Provide the (X, Y) coordinate of the cell's center where the given text is located.  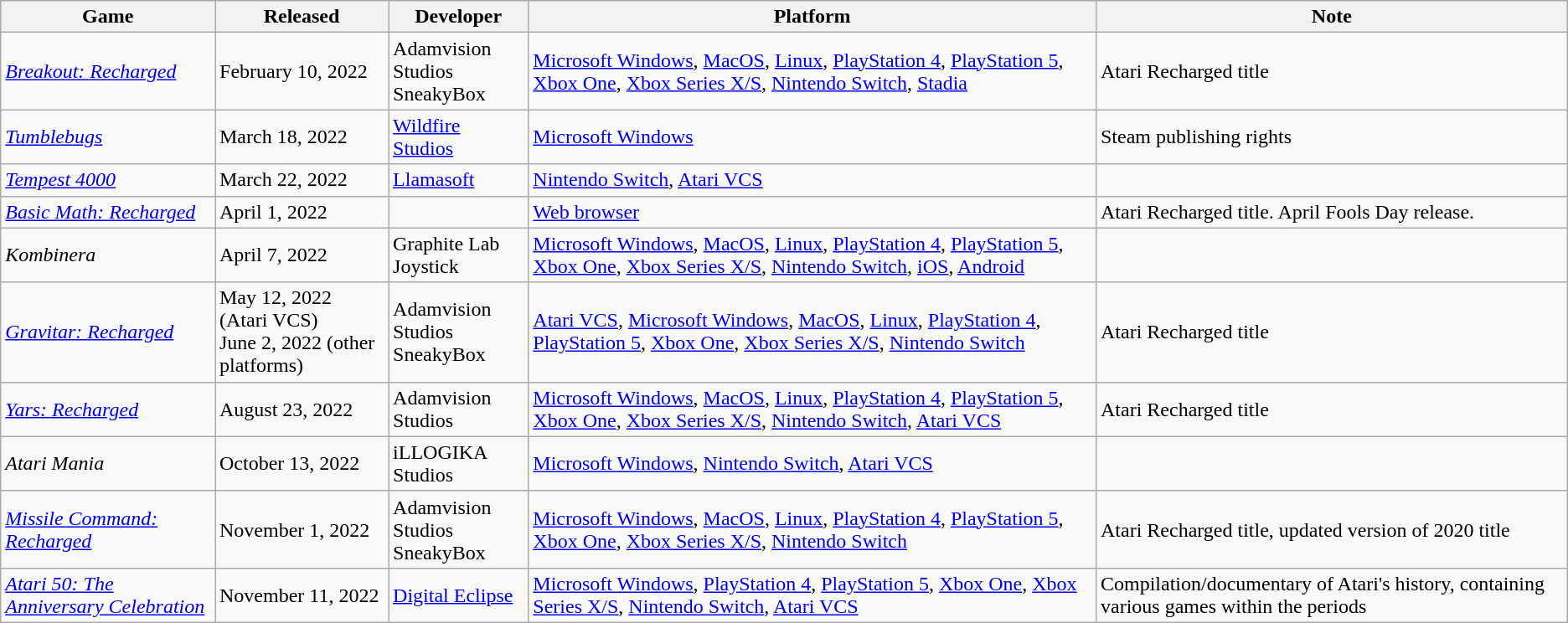
Microsoft Windows, PlayStation 4, PlayStation 5, Xbox One, Xbox Series X/S, Nintendo Switch, Atari VCS (812, 595)
Compilation/documentary of Atari's history, containing various games within the periods (1332, 595)
Atari 50: The Anniversary Celebration (108, 595)
Atari Mania (108, 464)
Microsoft Windows, MacOS, Linux, PlayStation 4, PlayStation 5, Xbox One, Xbox Series X/S, Nintendo Switch, iOS, Android (812, 255)
Adamvision Studios (459, 409)
Yars: Recharged (108, 409)
Steam publishing rights (1332, 137)
Developer (459, 17)
Microsoft Windows (812, 137)
November 1, 2022 (302, 529)
Digital Eclipse (459, 595)
Gravitar: Recharged (108, 332)
Atari Recharged title, updated version of 2020 title (1332, 529)
Graphite LabJoystick (459, 255)
Atari Recharged title. April Fools Day release. (1332, 212)
February 10, 2022 (302, 71)
April 7, 2022 (302, 255)
Platform (812, 17)
Llamasoft (459, 180)
October 13, 2022 (302, 464)
Tumblebugs (108, 137)
Missile Command: Recharged (108, 529)
Microsoft Windows, MacOS, Linux, PlayStation 4, PlayStation 5, Xbox One, Xbox Series X/S, Nintendo Switch (812, 529)
May 12, 2022 (Atari VCS)June 2, 2022 (other platforms) (302, 332)
Microsoft Windows, Nintendo Switch, Atari VCS (812, 464)
March 18, 2022 (302, 137)
Nintendo Switch, Atari VCS (812, 180)
Microsoft Windows, MacOS, Linux, PlayStation 4, PlayStation 5, Xbox One, Xbox Series X/S, Nintendo Switch, Stadia (812, 71)
Game (108, 17)
Tempest 4000 (108, 180)
Kombinera (108, 255)
Microsoft Windows, MacOS, Linux, PlayStation 4, PlayStation 5, Xbox One, Xbox Series X/S, Nintendo Switch, Atari VCS (812, 409)
August 23, 2022 (302, 409)
April 1, 2022 (302, 212)
Note (1332, 17)
iLLOGIKA Studios (459, 464)
Released (302, 17)
Atari VCS, Microsoft Windows, MacOS, Linux, PlayStation 4, PlayStation 5, Xbox One, Xbox Series X/S, Nintendo Switch (812, 332)
Wildfire Studios (459, 137)
March 22, 2022 (302, 180)
Breakout: Recharged (108, 71)
November 11, 2022 (302, 595)
Basic Math: Recharged (108, 212)
Web browser (812, 212)
